Find where the given text appears and provide that cell's center as [X, Y] coordinate. 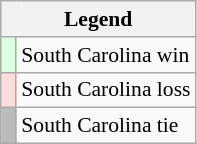
South Carolina win [106, 55]
Legend [98, 19]
South Carolina loss [106, 90]
South Carolina tie [106, 126]
